Capture the cell that displays the provided text and extract its (x, y) central coordinate. 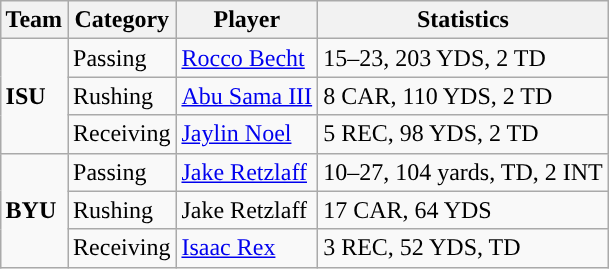
ISU (34, 96)
BYU (34, 210)
Jaylin Noel (247, 134)
Player (247, 20)
10–27, 104 yards, TD, 2 INT (464, 172)
Rocco Becht (247, 58)
Isaac Rex (247, 248)
15–23, 203 YDS, 2 TD (464, 58)
Statistics (464, 20)
8 CAR, 110 YDS, 2 TD (464, 96)
Category (122, 20)
5 REC, 98 YDS, 2 TD (464, 134)
3 REC, 52 YDS, TD (464, 248)
17 CAR, 64 YDS (464, 210)
Abu Sama III (247, 96)
Team (34, 20)
